Pinpoint the cell where the given text exists, returning its (x, y) midpoint coordinate. 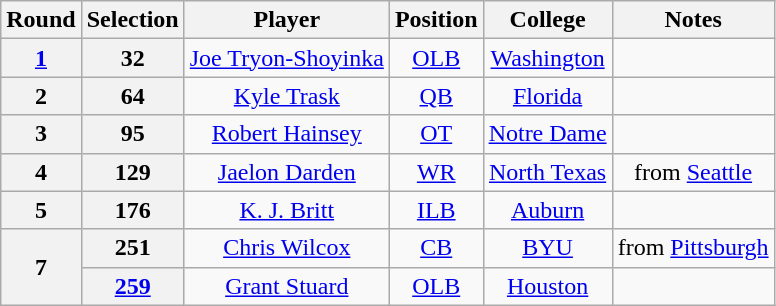
BYU (548, 248)
Selection (132, 20)
Joe Tryon-Shoyinka (286, 58)
from Pittsburgh (693, 248)
Robert Hainsey (286, 134)
Round (41, 20)
32 (132, 58)
5 (41, 210)
Player (286, 20)
Jaelon Darden (286, 172)
Florida (548, 96)
129 (132, 172)
1 (41, 58)
3 (41, 134)
ILB (436, 210)
Notes (693, 20)
Grant Stuard (286, 286)
WR (436, 172)
from Seattle (693, 172)
Notre Dame (548, 134)
K. J. Britt (286, 210)
CB (436, 248)
176 (132, 210)
Washington (548, 58)
Kyle Trask (286, 96)
OT (436, 134)
Auburn (548, 210)
North Texas (548, 172)
2 (41, 96)
95 (132, 134)
Houston (548, 286)
64 (132, 96)
7 (41, 267)
Position (436, 20)
Chris Wilcox (286, 248)
259 (132, 286)
4 (41, 172)
QB (436, 96)
College (548, 20)
251 (132, 248)
